Locate the cell with the specified text and output its (X, Y) center coordinate. 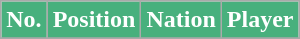
Nation (181, 20)
No. (24, 20)
Player (260, 20)
Position (94, 20)
